Pinpoint the cell where the given text exists, returning its [X, Y] midpoint coordinate. 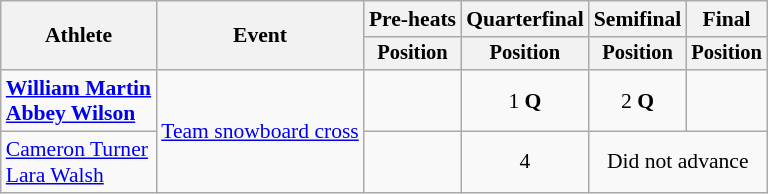
2 Q [638, 100]
Semifinal [638, 19]
Pre-heats [412, 19]
Event [260, 36]
Athlete [78, 36]
Cameron TurnerLara Walsh [78, 162]
Final [726, 19]
Team snowboard cross [260, 131]
1 Q [525, 100]
Quarterfinal [525, 19]
4 [525, 162]
William MartinAbbey Wilson [78, 100]
Did not advance [678, 162]
